From the cell containing the given text, extract its center point as [X, Y] coordinate. 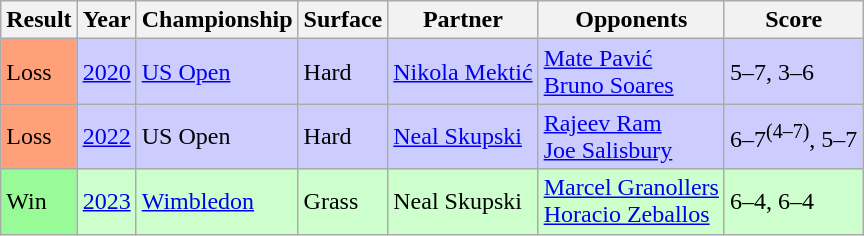
6–4, 6–4 [793, 202]
5–7, 3–6 [793, 72]
Year [106, 20]
Wimbledon [217, 202]
6–7(4–7), 5–7 [793, 136]
Championship [217, 20]
Win [39, 202]
Result [39, 20]
2022 [106, 136]
2020 [106, 72]
Grass [343, 202]
Mate Pavić Bruno Soares [631, 72]
Opponents [631, 20]
Rajeev Ram Joe Salisbury [631, 136]
Partner [463, 20]
Marcel Granollers Horacio Zeballos [631, 202]
Score [793, 20]
2023 [106, 202]
Surface [343, 20]
Nikola Mektić [463, 72]
